Capture the cell that displays the provided text and extract its [X, Y] central coordinate. 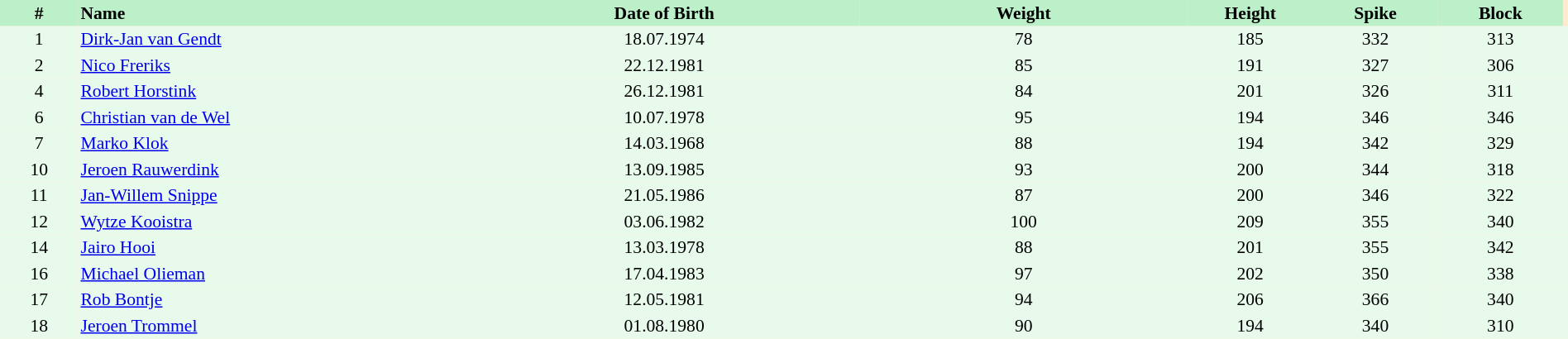
311 [1500, 91]
Jan-Willem Snippe [273, 195]
12.05.1981 [664, 299]
14 [39, 248]
Name [273, 13]
93 [1024, 169]
01.08.1980 [664, 326]
Robert Horstink [273, 91]
12 [39, 222]
Jeroen Rauwerdink [273, 169]
209 [1250, 222]
2 [39, 65]
7 [39, 144]
03.06.1982 [664, 222]
18 [39, 326]
97 [1024, 274]
Christian van de Wel [273, 117]
Marko Klok [273, 144]
78 [1024, 40]
329 [1500, 144]
Block [1500, 13]
338 [1500, 274]
Height [1250, 13]
206 [1250, 299]
100 [1024, 222]
191 [1250, 65]
4 [39, 91]
350 [1374, 274]
26.12.1981 [664, 91]
10.07.1978 [664, 117]
87 [1024, 195]
313 [1500, 40]
18.07.1974 [664, 40]
17.04.1983 [664, 274]
Jairo Hooi [273, 248]
Jeroen Trommel [273, 326]
# [39, 13]
21.05.1986 [664, 195]
1 [39, 40]
10 [39, 169]
202 [1250, 274]
344 [1374, 169]
366 [1374, 299]
13.09.1985 [664, 169]
322 [1500, 195]
332 [1374, 40]
318 [1500, 169]
306 [1500, 65]
Nico Freriks [273, 65]
Rob Bontje [273, 299]
84 [1024, 91]
Weight [1024, 13]
13.03.1978 [664, 248]
85 [1024, 65]
326 [1374, 91]
Date of Birth [664, 13]
327 [1374, 65]
Wytze Kooistra [273, 222]
310 [1500, 326]
94 [1024, 299]
11 [39, 195]
95 [1024, 117]
22.12.1981 [664, 65]
Dirk-Jan van Gendt [273, 40]
14.03.1968 [664, 144]
Michael Olieman [273, 274]
185 [1250, 40]
17 [39, 299]
16 [39, 274]
6 [39, 117]
Spike [1374, 13]
90 [1024, 326]
